Detect which cell encompasses the target text, then output its [x, y] center coordinate. 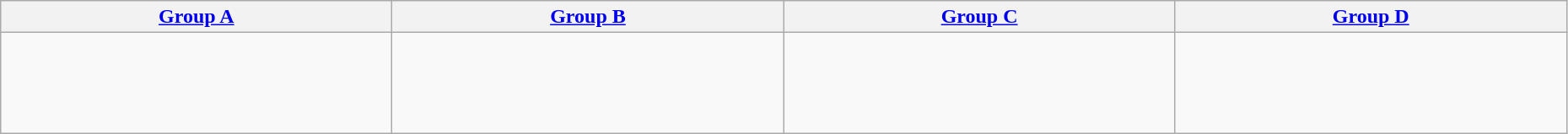
Group C [979, 17]
Group D [1371, 17]
Group A [197, 17]
Group B [588, 17]
